Search for the cell housing the specified text and yield its [X, Y] center coordinate. 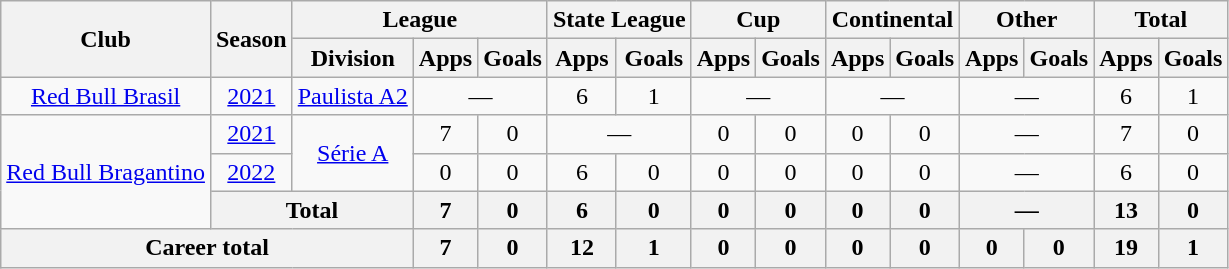
League [420, 20]
Paulista A2 [352, 96]
2022 [251, 172]
Division [352, 58]
Other [1027, 20]
Career total [208, 248]
Club [106, 39]
State League [619, 20]
Continental [892, 20]
13 [1126, 210]
Série A [352, 153]
Season [251, 39]
Red Bull Brasil [106, 96]
Cup [758, 20]
12 [582, 248]
19 [1126, 248]
Red Bull Bragantino [106, 172]
